Scan for the cell matching the given text and deliver its [X, Y] coordinate at center. 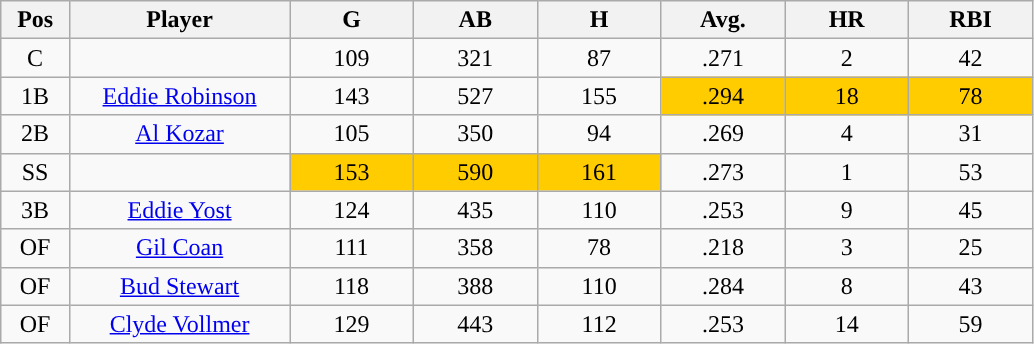
3 [847, 248]
14 [847, 324]
43 [971, 286]
124 [352, 210]
Bud Stewart [180, 286]
18 [847, 96]
Avg. [723, 20]
Gil Coan [180, 248]
Al Kozar [180, 134]
94 [599, 134]
443 [475, 324]
388 [475, 286]
129 [352, 324]
HR [847, 20]
3B [36, 210]
Eddie Yost [180, 210]
C [36, 58]
31 [971, 134]
.294 [723, 96]
45 [971, 210]
59 [971, 324]
590 [475, 172]
1 [847, 172]
350 [475, 134]
9 [847, 210]
8 [847, 286]
Clyde Vollmer [180, 324]
Pos [36, 20]
G [352, 20]
Player [180, 20]
25 [971, 248]
2B [36, 134]
105 [352, 134]
321 [475, 58]
RBI [971, 20]
143 [352, 96]
Eddie Robinson [180, 96]
.284 [723, 286]
53 [971, 172]
AB [475, 20]
.269 [723, 134]
112 [599, 324]
1B [36, 96]
111 [352, 248]
.218 [723, 248]
153 [352, 172]
155 [599, 96]
87 [599, 58]
H [599, 20]
4 [847, 134]
SS [36, 172]
2 [847, 58]
435 [475, 210]
42 [971, 58]
.273 [723, 172]
.271 [723, 58]
118 [352, 286]
161 [599, 172]
527 [475, 96]
358 [475, 248]
109 [352, 58]
